Determine the (X, Y) coordinate at the center of the cell enclosing the given text.  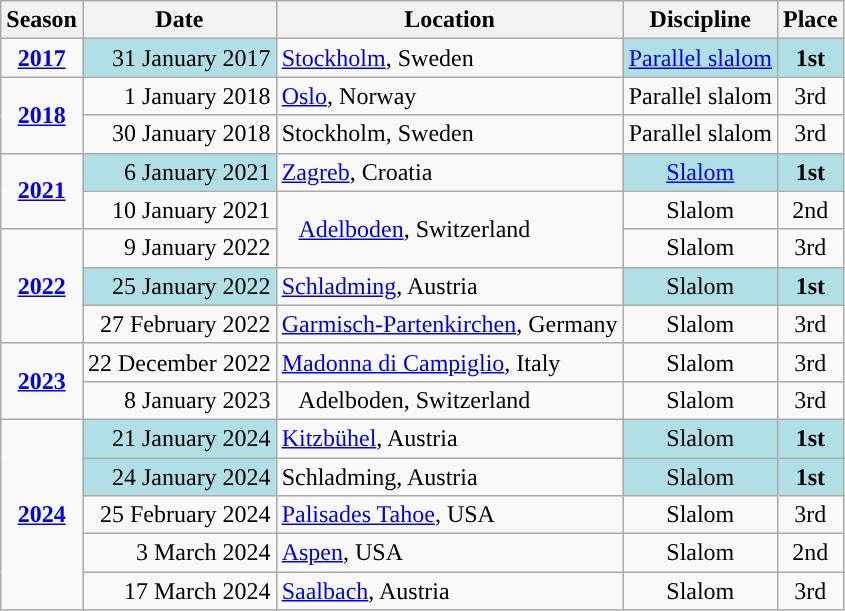
Saalbach, Austria (450, 591)
31 January 2017 (179, 58)
Place (810, 20)
30 January 2018 (179, 134)
Kitzbühel, Austria (450, 438)
Garmisch-Partenkirchen, Germany (450, 324)
24 January 2024 (179, 477)
27 February 2022 (179, 324)
Zagreb, Croatia (450, 172)
2017 (42, 58)
25 January 2022 (179, 286)
3 March 2024 (179, 553)
Discipline (700, 20)
2023 (42, 381)
Aspen, USA (450, 553)
Palisades Tahoe, USA (450, 515)
21 January 2024 (179, 438)
Date (179, 20)
1 January 2018 (179, 96)
2022 (42, 286)
17 March 2024 (179, 591)
Season (42, 20)
Oslo, Norway (450, 96)
25 February 2024 (179, 515)
Madonna di Campiglio, Italy (450, 362)
Location (450, 20)
9 January 2022 (179, 248)
2018 (42, 115)
2024 (42, 514)
6 January 2021 (179, 172)
2021 (42, 191)
22 December 2022 (179, 362)
8 January 2023 (179, 400)
10 January 2021 (179, 210)
